Capture the cell that displays the provided text and extract its (x, y) central coordinate. 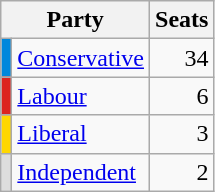
Labour (81, 96)
3 (182, 134)
6 (182, 96)
34 (182, 58)
2 (182, 172)
Liberal (81, 134)
Independent (81, 172)
Conservative (81, 58)
Party (76, 20)
Seats (182, 20)
